Return the (x, y) coordinate for the center point of the cell that contains the specified text.  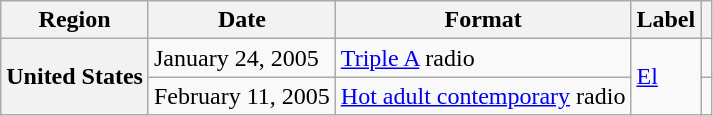
January 24, 2005 (242, 58)
Format (483, 20)
Label (666, 20)
Date (242, 20)
Triple A radio (483, 58)
February 11, 2005 (242, 96)
United States (75, 77)
Region (75, 20)
Hot adult contemporary radio (483, 96)
El (666, 77)
